Output the [x, y] coordinate of the center of the cell containing the given text.  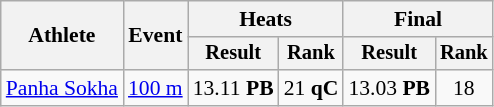
Event [156, 36]
13.03 PB [389, 88]
21 qC [312, 88]
Heats [266, 19]
Final [418, 19]
100 m [156, 88]
Athlete [62, 36]
13.11 PB [234, 88]
18 [464, 88]
Panha Sokha [62, 88]
